Detect which cell encompasses the target text, then output its (x, y) center coordinate. 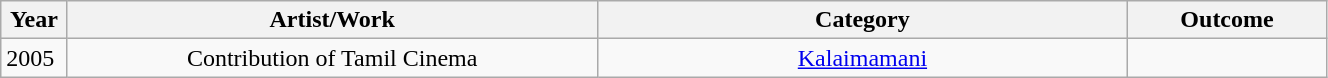
Artist/Work (332, 20)
2005 (34, 58)
Outcome (1228, 20)
Contribution of Tamil Cinema (332, 58)
Year (34, 20)
Kalaimamani (862, 58)
Category (862, 20)
